Find where the given text appears and provide that cell's center as (x, y) coordinate. 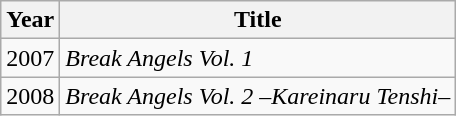
2008 (30, 96)
Year (30, 20)
Break Angels Vol. 2 –Kareinaru Tenshi– (258, 96)
Title (258, 20)
Break Angels Vol. 1 (258, 58)
2007 (30, 58)
